Detect which cell encompasses the target text, then output its (X, Y) center coordinate. 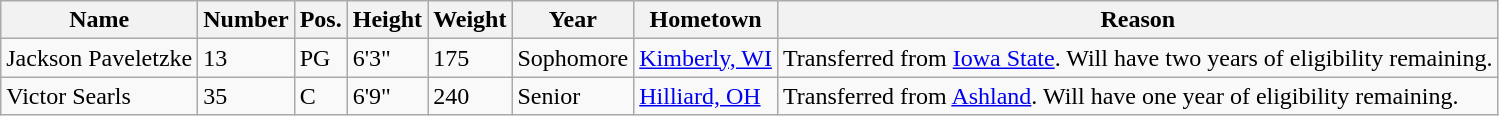
Height (387, 20)
Pos. (320, 20)
Hilliard, OH (706, 96)
Transferred from Ashland. Will have one year of eligibility remaining. (1138, 96)
175 (470, 58)
PG (320, 58)
6'3" (387, 58)
240 (470, 96)
13 (246, 58)
Hometown (706, 20)
Sophomore (573, 58)
Name (100, 20)
35 (246, 96)
Senior (573, 96)
Transferred from Iowa State. Will have two years of eligibility remaining. (1138, 58)
Victor Searls (100, 96)
Year (573, 20)
Number (246, 20)
Kimberly, WI (706, 58)
6'9" (387, 96)
Reason (1138, 20)
Weight (470, 20)
C (320, 96)
Jackson Paveletzke (100, 58)
